Determine the [x, y] coordinate at the center of the cell enclosing the given text.  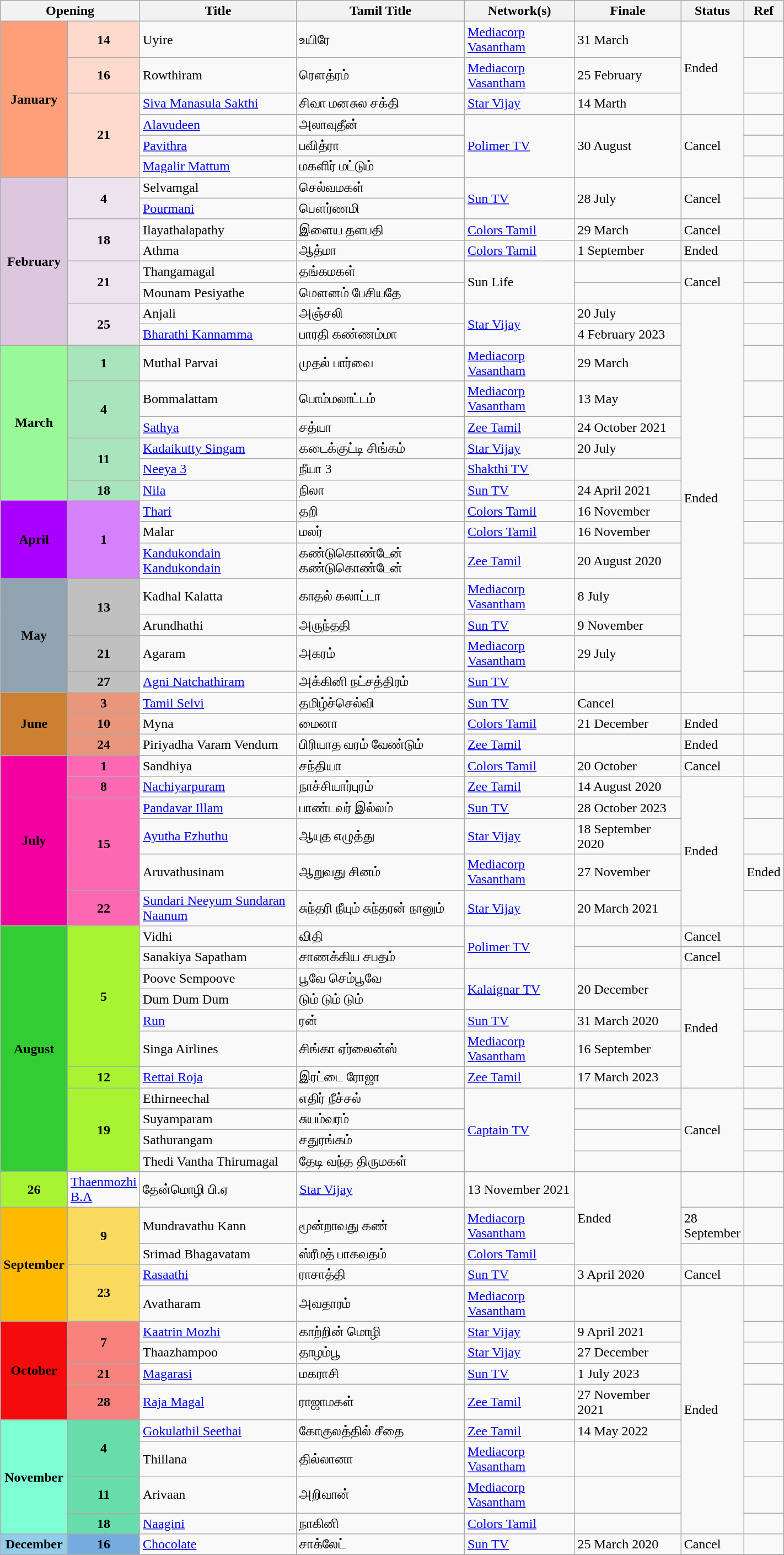
அவதாரம் [380, 1304]
சிங்கா ஏர்லைன்ஸ் [380, 1049]
Status [712, 11]
Kadaikutty Singam [218, 448]
Shakthi TV [519, 469]
December [34, 1545]
13 November 2021 [519, 1190]
20 December [627, 989]
Run [218, 1020]
Sun Life [519, 282]
Uyire [218, 40]
18 September 2020 [627, 836]
எதிர் நீச்சல் [380, 1098]
கண்டுகொண்டேன் கண்டுகொண்டேன் [380, 560]
13 [104, 607]
Bommalattam [218, 399]
ரன் [380, 1020]
காற்றின் மொழி [380, 1332]
Ayutha Ezhuthu [218, 836]
ஆறுவது சினம் [380, 872]
Thangamagal [218, 271]
Sathurangam [218, 1140]
9 [104, 1236]
அறிவான் [380, 1494]
பிரியாத வரம் வேண்டும் [380, 745]
16 September [627, 1049]
Kandukondain Kandukondain [218, 560]
தறி [380, 511]
Raja Magal [218, 1402]
Bharathi Kannamma [218, 335]
June [34, 724]
28 [104, 1402]
Thedi Vantha Thirumagal [218, 1161]
Rasaathi [218, 1275]
Kadhal Kalatta [218, 597]
Pavithra [218, 146]
சுயம்வரம் [380, 1119]
Tamil Title [380, 11]
Suyamparam [218, 1119]
Rowthiram [218, 75]
Athma [218, 250]
பாரதி கண்ணம்மா [380, 335]
நிலா [380, 490]
7 [104, 1342]
31 March 2020 [627, 1020]
Arivaan [218, 1494]
Tamil Selvi [218, 703]
நாகினி [380, 1524]
Mounam Pesiyathe [218, 293]
Malar [218, 532]
மலர் [380, 532]
27 December [627, 1353]
Pourmani [218, 208]
Chocolate [218, 1545]
Mundravathu Kann [218, 1225]
January [34, 99]
30 August [627, 146]
3 April 2020 [627, 1275]
Thillana [218, 1459]
பவித்ரா [380, 146]
Selvamgal [218, 187]
27 November 2021 [627, 1402]
9 April 2021 [627, 1332]
சதுரங்கம் [380, 1140]
September [34, 1264]
8 [104, 787]
17 March 2023 [627, 1077]
Sanakiya Sapatham [218, 957]
Thari [218, 511]
நீயா 3 [380, 469]
Magarasi [218, 1374]
19 [104, 1129]
Aruvathusinam [218, 872]
ராசாத்தி [380, 1275]
27 [104, 682]
Thaenmozhi B.A [104, 1190]
5 [104, 996]
Alavudeen [218, 125]
பூவே செம்பூவே [380, 978]
3 [104, 703]
Singa Airlines [218, 1049]
Ethirneechal [218, 1098]
செல்வமகள் [380, 187]
25 [104, 324]
9 November [627, 625]
சுந்தரி நீயும் சுந்தரன் நானும் [380, 908]
Sandhiya [218, 766]
20 October [627, 766]
அருந்ததி [380, 625]
1 September [627, 250]
சிவா மனசுல சக்தி [380, 104]
டும் டும் டும் [380, 999]
23 [104, 1293]
முதல் பார்வை [380, 363]
காதல் கலாட்டா [380, 597]
14 Marth [627, 104]
மகராசி [380, 1374]
15 [104, 844]
14 [104, 40]
ஆயுத எழுத்து [380, 836]
8 July [627, 597]
November [34, 1477]
Sathya [218, 427]
இளைய தளபதி [380, 229]
Pandavar Illam [218, 808]
Kaatrin Mozhi [218, 1332]
விதி [380, 936]
Anjali [218, 314]
Dum Dum Dum [218, 999]
28 July [627, 198]
25 March 2020 [627, 1545]
தமிழ்ச்செல்வி [380, 703]
Siva Manasula Sakthi [218, 104]
Opening [71, 11]
பௌர்ணமி [380, 208]
Ref [764, 11]
தில்லானா [380, 1459]
Avatharam [218, 1304]
24 October 2021 [627, 427]
Sundari Neeyum Sundaran Naanum [218, 908]
Rettai Roja [218, 1077]
July [34, 840]
August [34, 1049]
Srimad Bhagavatam [218, 1254]
பொம்மலாட்டம் [380, 399]
Vidhi [218, 936]
Thaazhampoo [218, 1353]
Ilayathalapathy [218, 229]
April [34, 539]
Nila [218, 490]
25 February [627, 75]
ராஜாமகள் [380, 1402]
12 [104, 1077]
சாக்லேட் [380, 1545]
Arundhathi [218, 625]
Myna [218, 724]
27 November [627, 872]
அக்கினி நட்சத்திரம் [380, 682]
தாழம்பூ [380, 1353]
20 August 2020 [627, 560]
தேடி வந்த திருமகள் [380, 1161]
24 April 2021 [627, 490]
Piriyadha Varam Vendum [218, 745]
4 February 2023 [627, 335]
தங்கமகள் [380, 271]
அஞ்சலி [380, 314]
Agaram [218, 653]
மூன்றாவது கண் [380, 1225]
அலாவுதீன் [380, 125]
மைனா [380, 724]
கடைக்குட்டி சிங்கம் [380, 448]
சந்தியா [380, 766]
February [34, 261]
Captain TV [519, 1129]
Finale [627, 11]
28 September [712, 1225]
Network(s) [519, 11]
October [34, 1371]
பாண்டவர் இல்லம் [380, 808]
Neeya 3 [218, 469]
20 March 2021 [627, 908]
Agni Natchathiram [218, 682]
21 December [627, 724]
Muthal Parvai [218, 363]
ரௌத்ரம் [380, 75]
அகரம் [380, 653]
Title [218, 11]
28 October 2023 [627, 808]
10 [104, 724]
13 May [627, 399]
31 March [627, 40]
Magalir Mattum [218, 167]
14 May 2022 [627, 1430]
மகளிர் மட்டும் [380, 167]
Poove Sempoove [218, 978]
உயிரே [380, 40]
ஸ்ரீமத் பாகவதம் [380, 1254]
24 [104, 745]
Naagini [218, 1524]
மௌனம் பேசியதே [380, 293]
Nachiyarpuram [218, 787]
சாணக்கிய சபதம் [380, 957]
Kalaignar TV [519, 989]
கோகுலத்தில் சீதை [380, 1430]
சத்யா [380, 427]
May [34, 635]
இரட்டை ரோஜா [380, 1077]
22 [104, 908]
ஆத்மா [380, 250]
Gokulathil Seethai [218, 1430]
March [34, 423]
29 July [627, 653]
26 [34, 1190]
14 August 2020 [627, 787]
1 July 2023 [627, 1374]
தேன்மொழி பி.ஏ [218, 1190]
நாச்சியார்புரம் [380, 787]
